Pinpoint the cell where the given text exists, returning its [X, Y] midpoint coordinate. 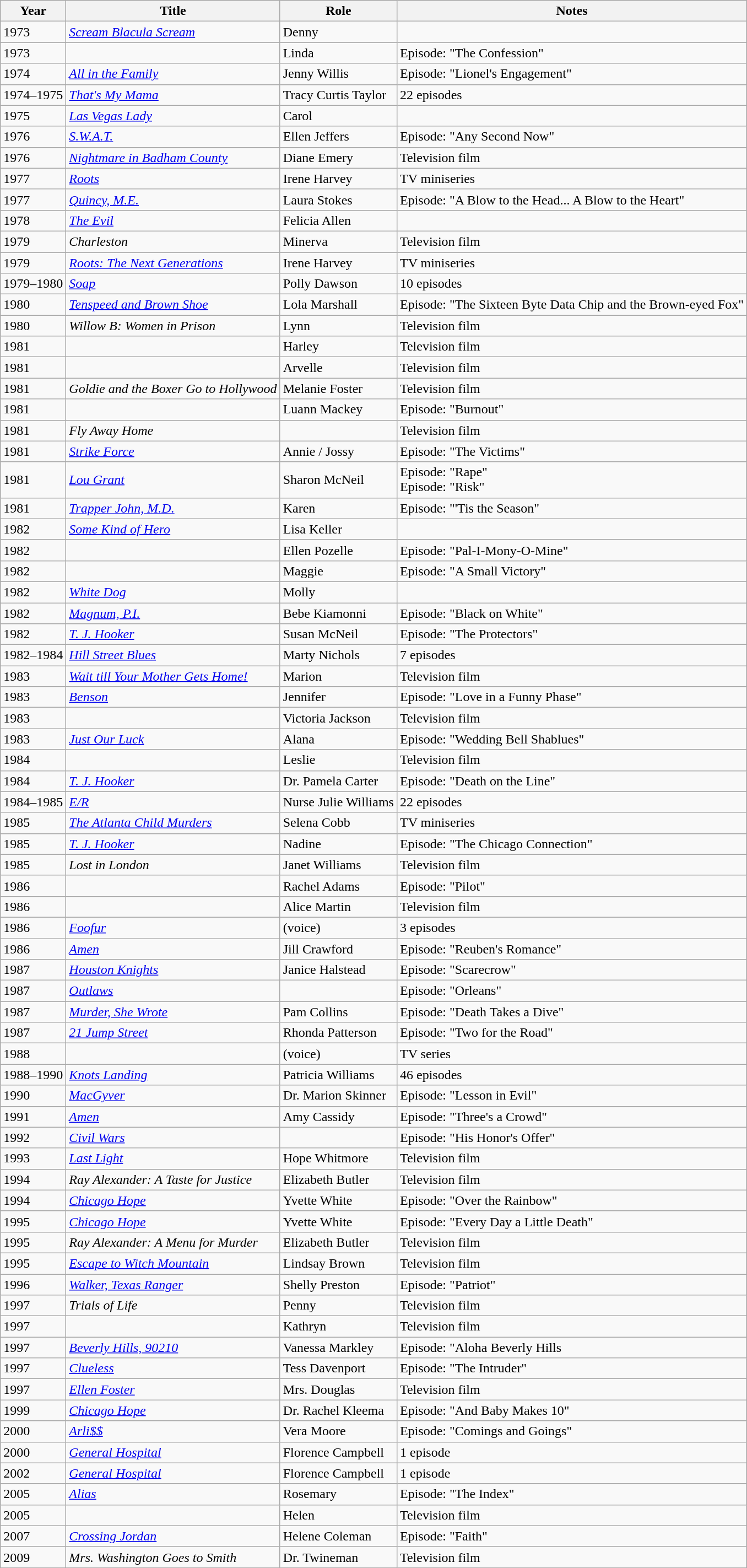
Episode: "A Small Victory" [572, 571]
Roots: The Next Generations [173, 263]
Episode: "Every Day a Little Death" [572, 1221]
1988–1990 [33, 1075]
That's My Mama [173, 95]
Patricia Williams [338, 1075]
Ellen Foster [173, 1389]
Scream Blacula Scream [173, 32]
Harley [338, 347]
1999 [33, 1410]
Episode: "The Chicago Connection" [572, 844]
Episode: "His Honor's Offer" [572, 1138]
Outlaws [173, 991]
TV series [572, 1054]
Annie / Jossy [338, 451]
Foofur [173, 928]
1993 [33, 1159]
Linda [338, 53]
21 Jump Street [173, 1033]
Dr. Rachel Kleema [338, 1410]
Janice Halstead [338, 970]
Beverly Hills, 90210 [173, 1348]
Episode: "The Intruder" [572, 1368]
Minerva [338, 241]
Selena Cobb [338, 823]
Episode: "Any Second Now" [572, 137]
S.W.A.T. [173, 137]
Molly [338, 592]
Dr. Pamela Carter [338, 781]
Lou Grant [173, 479]
Alias [173, 1494]
White Dog [173, 592]
Amy Cassidy [338, 1117]
Tess Davenport [338, 1368]
Episode: "'Tis the Season" [572, 508]
Episode: "Three's a Crowd" [572, 1117]
1979–1980 [33, 284]
Some Kind of Hero [173, 529]
Notes [572, 11]
Dr. Marion Skinner [338, 1096]
Episode: "Over the Rainbow" [572, 1200]
2007 [33, 1536]
Shelly Preston [338, 1285]
Lola Marshall [338, 305]
Episode: "The Sixteen Byte Data Chip and the Brown-eyed Fox" [572, 305]
Lynn [338, 326]
1978 [33, 220]
Trials of Life [173, 1306]
Ray Alexander: A Menu for Murder [173, 1242]
Episode: "Faith" [572, 1536]
MacGyver [173, 1096]
Jennifer [338, 697]
Houston Knights [173, 970]
Ray Alexander: A Taste for Justice [173, 1179]
1982–1984 [33, 655]
Episode: "Pilot" [572, 886]
Rosemary [338, 1494]
Diane Emery [338, 158]
Civil Wars [173, 1138]
Vera Moore [338, 1431]
1975 [33, 116]
Episode: "A Blow to the Head... A Blow to the Heart" [572, 200]
Episode: "Orleans" [572, 991]
Rhonda Patterson [338, 1033]
Episode: "And Baby Makes 10" [572, 1410]
Marion [338, 676]
10 episodes [572, 284]
Tracy Curtis Taylor [338, 95]
Role [338, 11]
Helen [338, 1515]
Susan McNeil [338, 634]
Nightmare in Badham County [173, 158]
Marty Nichols [338, 655]
Felicia Allen [338, 220]
Hill Street Blues [173, 655]
Episode: "Rape"Episode: "Risk" [572, 479]
Mrs. Douglas [338, 1389]
1984–1985 [33, 802]
46 episodes [572, 1075]
The Evil [173, 220]
Benson [173, 697]
Charleston [173, 241]
Roots [173, 179]
Episode: "Black on White" [572, 613]
Maggie [338, 571]
1988 [33, 1054]
Clueless [173, 1368]
Episode: "Scarecrow" [572, 970]
Rachel Adams [338, 886]
Episode: "Death on the Line" [572, 781]
Polly Dawson [338, 284]
Episode: "The Confession" [572, 53]
Walker, Texas Ranger [173, 1285]
Helene Coleman [338, 1536]
Ellen Pozelle [338, 550]
Ellen Jeffers [338, 137]
Pam Collins [338, 1012]
Leslie [338, 760]
Crossing Jordan [173, 1536]
Denny [338, 32]
Episode: "Two for the Road" [572, 1033]
1990 [33, 1096]
2002 [33, 1473]
Episode: "The Protectors" [572, 634]
Bebe Kiamonni [338, 613]
E/R [173, 802]
Victoria Jackson [338, 718]
Sharon McNeil [338, 479]
Episode: "Patriot" [572, 1285]
1974–1975 [33, 95]
Vanessa Markley [338, 1348]
Strike Force [173, 451]
Year [33, 11]
Janet Williams [338, 865]
Episode: "The Victims" [572, 451]
Episode: "Love in a Funny Phase" [572, 697]
Jenny Willis [338, 74]
Las Vegas Lady [173, 116]
Episode: "The Index" [572, 1494]
Fly Away Home [173, 430]
Nadine [338, 844]
Just Our Luck [173, 739]
1991 [33, 1117]
Wait till Your Mother Gets Home! [173, 676]
Carol [338, 116]
3 episodes [572, 928]
Melanie Foster [338, 389]
Episode: "Pal-I-Mony-O-Mine" [572, 550]
Tenspeed and Brown Shoe [173, 305]
Goldie and the Boxer Go to Hollywood [173, 389]
Episode: "Lionel's Engagement" [572, 74]
Karen [338, 508]
Lisa Keller [338, 529]
Laura Stokes [338, 200]
Jill Crawford [338, 949]
Penny [338, 1306]
Magnum, P.I. [173, 613]
Last Light [173, 1159]
Murder, She Wrote [173, 1012]
Soap [173, 284]
Quincy, M.E. [173, 200]
Knots Landing [173, 1075]
Lindsay Brown [338, 1263]
Episode: "Burnout" [572, 409]
Episode: "Lesson in Evil" [572, 1096]
Arvelle [338, 368]
Willow B: Women in Prison [173, 326]
Lost in London [173, 865]
1996 [33, 1285]
Title [173, 11]
All in the Family [173, 74]
Mrs. Washington Goes to Smith [173, 1557]
Hope Whitmore [338, 1159]
1974 [33, 74]
7 episodes [572, 655]
Dr. Twineman [338, 1557]
Alana [338, 739]
Kathryn [338, 1327]
Episode: "Comings and Goings" [572, 1431]
Nurse Julie Williams [338, 802]
Episode: "Wedding Bell Shablues" [572, 739]
Trapper John, M.D. [173, 508]
Episode: "Death Takes a Dive" [572, 1012]
Alice Martin [338, 907]
Escape to Witch Mountain [173, 1263]
2009 [33, 1557]
Luann Mackey [338, 409]
Episode: "Aloha Beverly Hills [572, 1348]
Arli$$ [173, 1431]
Episode: "Reuben's Romance" [572, 949]
1992 [33, 1138]
The Atlanta Child Murders [173, 823]
